Locate the cell with the specified text and output its (x, y) center coordinate. 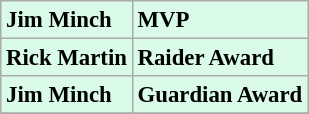
Guardian Award (220, 95)
MVP (220, 20)
Raider Award (220, 58)
Rick Martin (66, 58)
